Capture the cell that displays the provided text and extract its (X, Y) central coordinate. 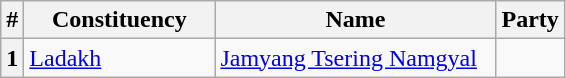
Name (356, 20)
Party (530, 20)
1 (12, 58)
Jamyang Tsering Namgyal (356, 58)
Constituency (120, 20)
# (12, 20)
Ladakh (120, 58)
